From the cell containing the given text, extract its center point as (x, y) coordinate. 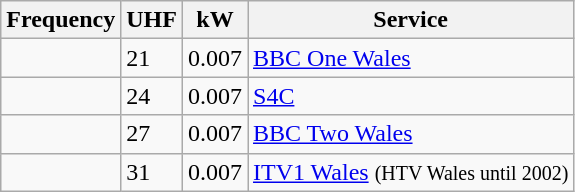
24 (152, 96)
31 (152, 172)
27 (152, 134)
S4C (411, 96)
ITV1 Wales (HTV Wales until 2002) (411, 172)
Service (411, 20)
kW (214, 20)
21 (152, 58)
BBC One Wales (411, 58)
Frequency (61, 20)
UHF (152, 20)
BBC Two Wales (411, 134)
